Pinpoint the cell where the given text exists, returning its [X, Y] midpoint coordinate. 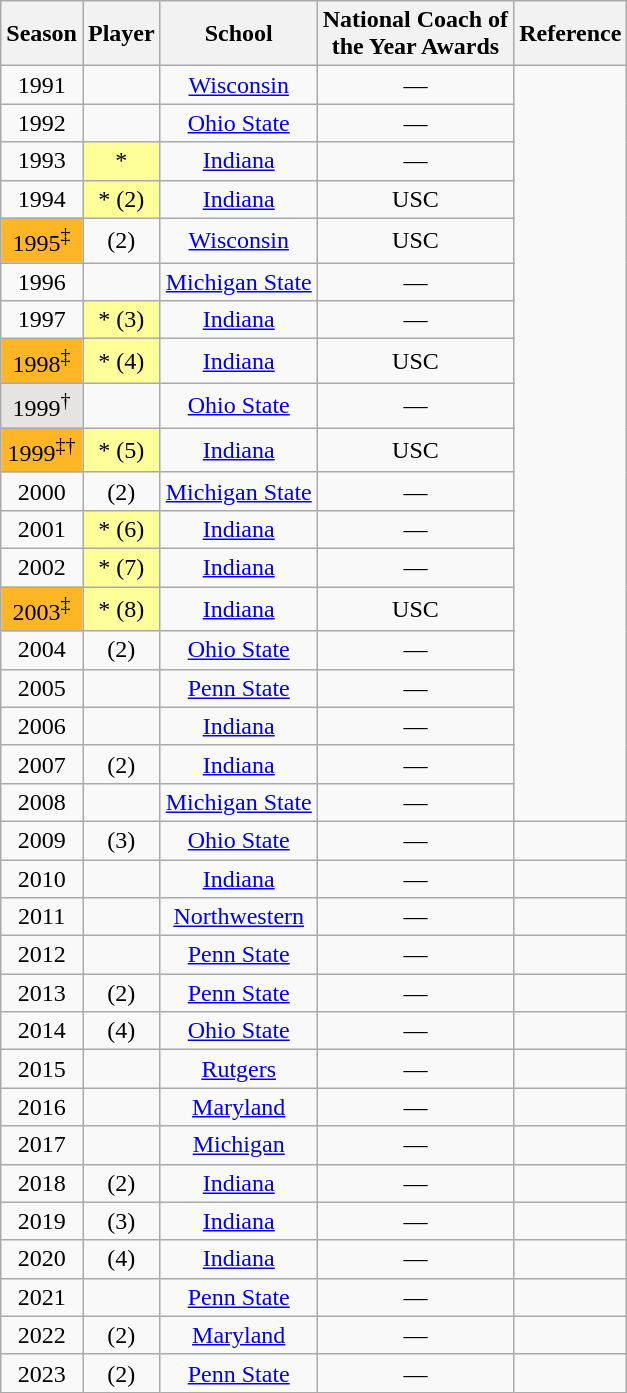
Northwestern [238, 917]
2008 [42, 802]
2013 [42, 993]
2020 [42, 1259]
* (8) [121, 610]
* (5) [121, 450]
2006 [42, 726]
1998‡ [42, 362]
2003‡ [42, 610]
2000 [42, 491]
1999‡† [42, 450]
1999† [42, 406]
Michigan [238, 1145]
2022 [42, 1335]
1996 [42, 282]
1992 [42, 123]
2017 [42, 1145]
2011 [42, 917]
* (7) [121, 568]
* (3) [121, 320]
1995‡ [42, 240]
Player [121, 34]
2010 [42, 879]
2023 [42, 1373]
National Coach ofthe Year Awards [415, 34]
1994 [42, 199]
2019 [42, 1221]
2009 [42, 840]
1993 [42, 161]
2016 [42, 1107]
Rutgers [238, 1069]
2004 [42, 650]
School [238, 34]
2007 [42, 764]
2014 [42, 1031]
2015 [42, 1069]
* (4) [121, 362]
Season [42, 34]
1991 [42, 85]
2005 [42, 688]
2001 [42, 529]
2018 [42, 1183]
* [121, 161]
2002 [42, 568]
Reference [570, 34]
* (6) [121, 529]
2021 [42, 1297]
2012 [42, 955]
* (2) [121, 199]
1997 [42, 320]
